Find where the given text appears and provide that cell's center as [x, y] coordinate. 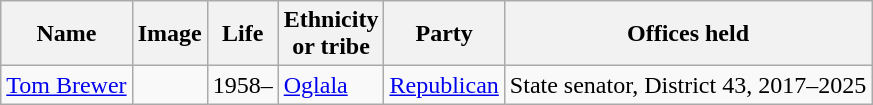
Party [444, 34]
Image [170, 34]
1958– [242, 85]
State senator, District 43, 2017–2025 [688, 85]
Offices held [688, 34]
Oglala [331, 85]
Republican [444, 85]
Tom Brewer [66, 85]
Ethnicityor tribe [331, 34]
Life [242, 34]
Name [66, 34]
